Provide the [X, Y] coordinate of the cell's center where the given text is located.  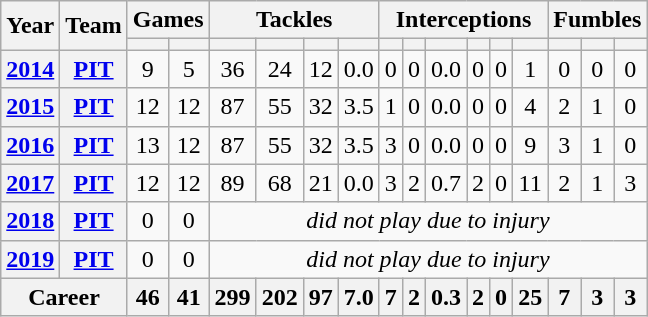
Fumbles [598, 20]
Interceptions [463, 20]
2017 [30, 183]
13 [148, 145]
4 [530, 107]
11 [530, 183]
5 [188, 69]
2018 [30, 221]
89 [232, 183]
25 [530, 297]
2015 [30, 107]
2019 [30, 259]
0.7 [446, 183]
97 [320, 297]
Career [64, 297]
Year [30, 26]
Tackles [294, 20]
21 [320, 183]
68 [280, 183]
Team [94, 26]
24 [280, 69]
2014 [30, 69]
36 [232, 69]
7.0 [358, 297]
Games [168, 20]
299 [232, 297]
41 [188, 297]
46 [148, 297]
2016 [30, 145]
0.3 [446, 297]
202 [280, 297]
